Return the [X, Y] coordinate for the center point of the cell that contains the specified text.  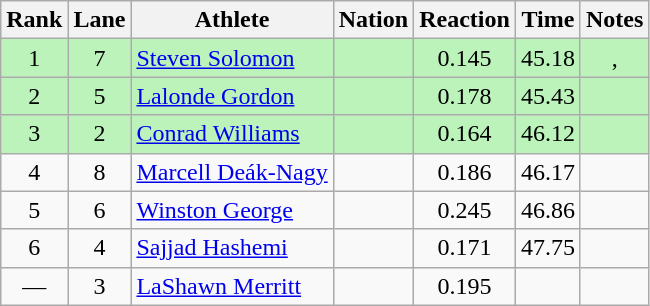
Lane [100, 20]
Lalonde Gordon [232, 96]
0.195 [465, 286]
45.43 [548, 96]
47.75 [548, 248]
Winston George [232, 210]
Conrad Williams [232, 134]
LaShawn Merritt [232, 286]
0.171 [465, 248]
7 [100, 58]
Sajjad Hashemi [232, 248]
Steven Solomon [232, 58]
0.186 [465, 172]
Nation [373, 20]
46.86 [548, 210]
— [34, 286]
8 [100, 172]
Athlete [232, 20]
45.18 [548, 58]
, [614, 58]
0.145 [465, 58]
Notes [614, 20]
1 [34, 58]
0.164 [465, 134]
0.245 [465, 210]
46.12 [548, 134]
Time [548, 20]
46.17 [548, 172]
Rank [34, 20]
0.178 [465, 96]
Reaction [465, 20]
Marcell Deák-Nagy [232, 172]
